Return the (X, Y) coordinate for the center point of the cell that contains the specified text.  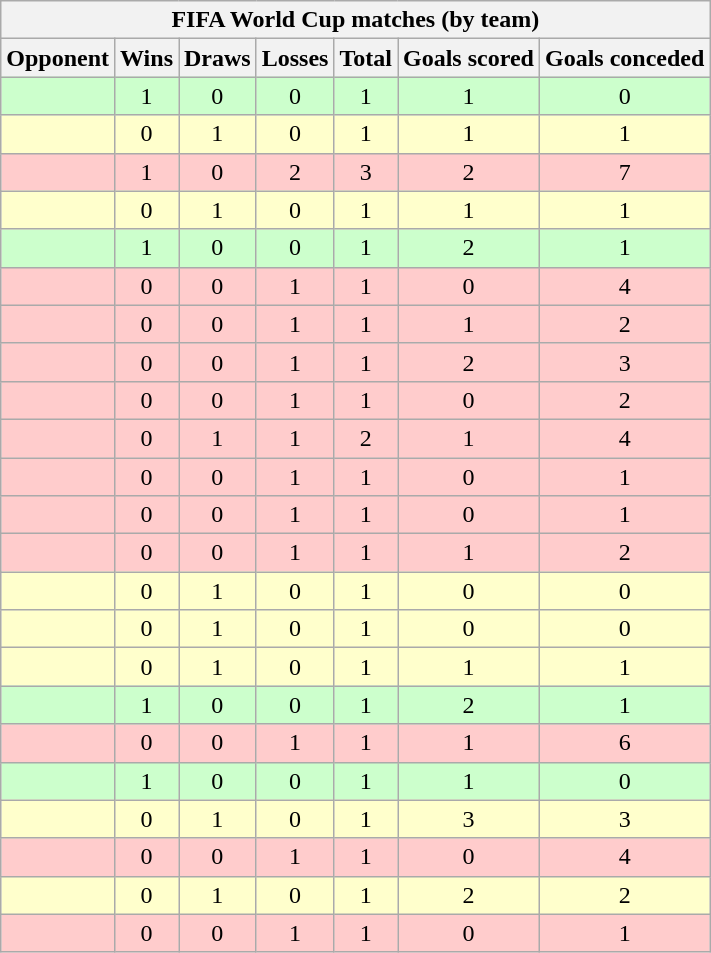
6 (624, 743)
Goals conceded (624, 58)
Draws (217, 58)
Losses (295, 58)
Wins (147, 58)
Total (366, 58)
FIFA World Cup matches (by team) (356, 20)
Opponent (58, 58)
Goals scored (469, 58)
7 (624, 172)
